Pinpoint the cell where the given text exists, returning its [x, y] midpoint coordinate. 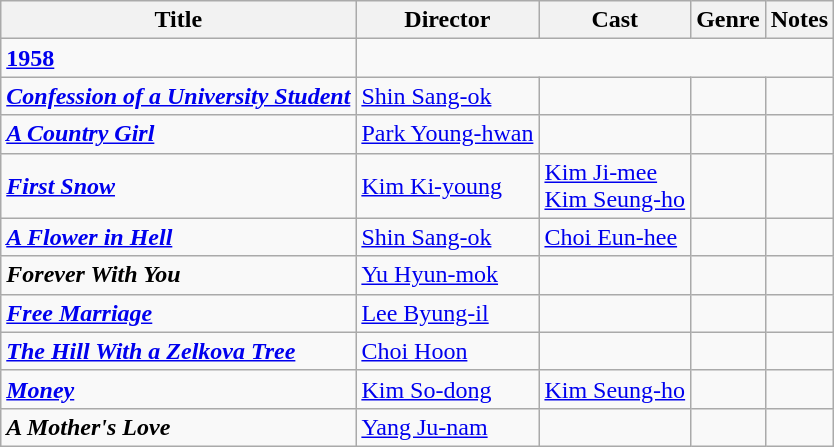
Lee Byung-il [448, 313]
Title [178, 20]
Kim Seung-ho [615, 389]
Notes [799, 20]
Yang Ju-nam [448, 427]
A Mother's Love [178, 427]
Choi Hoon [448, 351]
Forever With You [178, 275]
Free Marriage [178, 313]
Park Young-hwan [448, 134]
First Snow [178, 186]
Confession of a University Student [178, 96]
Cast [615, 20]
The Hill With a Zelkova Tree [178, 351]
Kim Ki-young [448, 186]
A Country Girl [178, 134]
Yu Hyun-mok [448, 275]
Kim So-dong [448, 389]
Genre [728, 20]
Director [448, 20]
A Flower in Hell [178, 237]
1958 [178, 58]
Money [178, 389]
Kim Ji-meeKim Seung-ho [615, 186]
Choi Eun-hee [615, 237]
